Capture the cell that displays the provided text and extract its (X, Y) central coordinate. 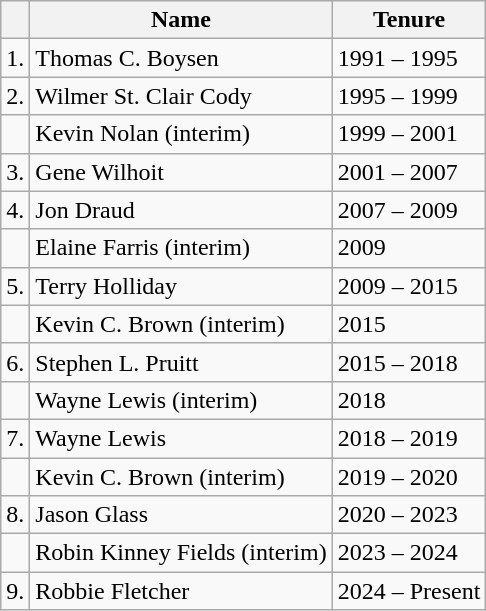
2. (16, 96)
Terry Holliday (181, 286)
2015 – 2018 (409, 362)
2001 – 2007 (409, 172)
7. (16, 438)
Robbie Fletcher (181, 591)
5. (16, 286)
3. (16, 172)
2009 (409, 248)
2018 (409, 400)
Wilmer St. Clair Cody (181, 96)
9. (16, 591)
Stephen L. Pruitt (181, 362)
1. (16, 58)
1995 – 1999 (409, 96)
2018 – 2019 (409, 438)
Tenure (409, 20)
4. (16, 210)
Thomas C. Boysen (181, 58)
2023 – 2024 (409, 553)
Wayne Lewis (181, 438)
Elaine Farris (interim) (181, 248)
1991 – 1995 (409, 58)
8. (16, 515)
2019 – 2020 (409, 477)
2009 – 2015 (409, 286)
Jason Glass (181, 515)
Wayne Lewis (interim) (181, 400)
2024 – Present (409, 591)
2015 (409, 324)
Kevin Nolan (interim) (181, 134)
6. (16, 362)
2007 – 2009 (409, 210)
Name (181, 20)
Robin Kinney Fields (interim) (181, 553)
Gene Wilhoit (181, 172)
2020 – 2023 (409, 515)
1999 – 2001 (409, 134)
Jon Draud (181, 210)
